Find where the given text appears and provide that cell's center as (X, Y) coordinate. 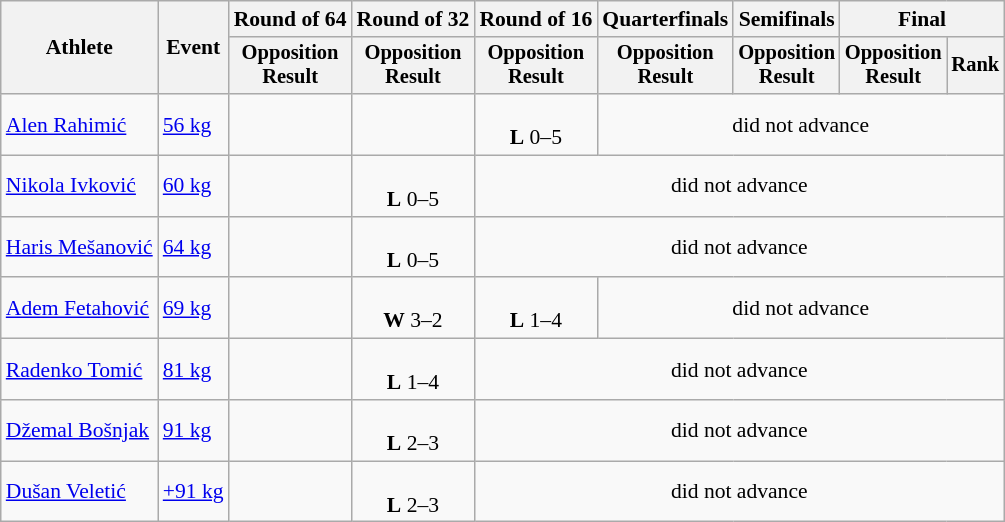
Quarterfinals (665, 19)
Round of 64 (290, 19)
Athlete (80, 48)
Event (194, 48)
Rank (975, 66)
Alen Rahimić (80, 124)
W 3–2 (414, 308)
56 kg (194, 124)
64 kg (194, 248)
Haris Mešanović (80, 248)
Final (922, 19)
Nikola Ivković (80, 186)
Džemal Bošnjak (80, 430)
Semifinals (786, 19)
Adem Fetahović (80, 308)
81 kg (194, 370)
Dušan Veletić (80, 492)
Round of 32 (414, 19)
Round of 16 (536, 19)
91 kg (194, 430)
60 kg (194, 186)
69 kg (194, 308)
Radenko Tomić (80, 370)
+91 kg (194, 492)
